Capture the cell that displays the provided text and extract its (X, Y) central coordinate. 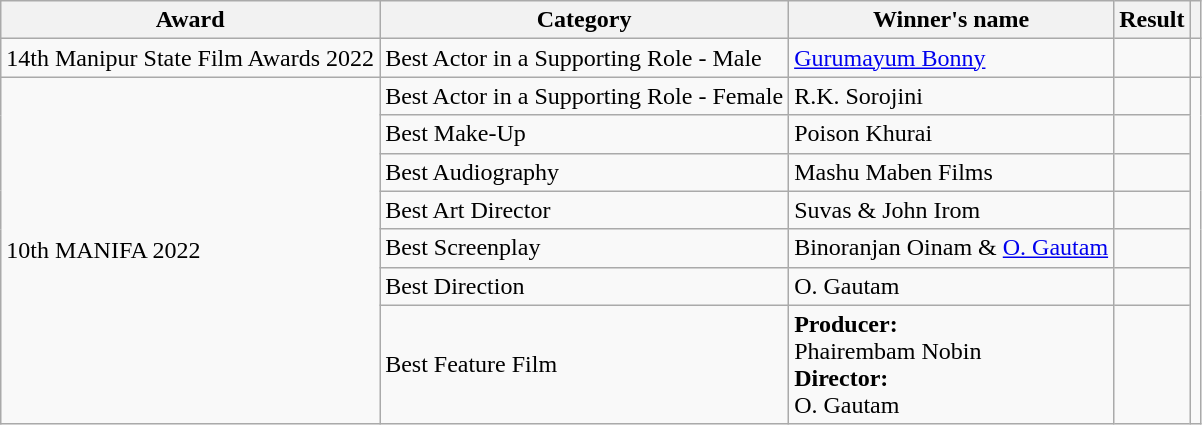
Best Art Director (584, 210)
Best Actor in a Supporting Role - Female (584, 96)
Mashu Maben Films (952, 172)
Best Audiography (584, 172)
Suvas & John Irom (952, 210)
Result (1152, 20)
Best Actor in a Supporting Role - Male (584, 58)
Poison Khurai (952, 134)
Producer:Phairembam NobinDirector:O. Gautam (952, 364)
10th MANIFA 2022 (190, 250)
Best Direction (584, 286)
Award (190, 20)
Best Feature Film (584, 364)
14th Manipur State Film Awards 2022 (190, 58)
Binoranjan Oinam & O. Gautam (952, 248)
R.K. Sorojini (952, 96)
Winner's name (952, 20)
O. Gautam (952, 286)
Category (584, 20)
Best Make-Up (584, 134)
Gurumayum Bonny (952, 58)
Best Screenplay (584, 248)
